Detect which cell encompasses the target text, then output its [x, y] center coordinate. 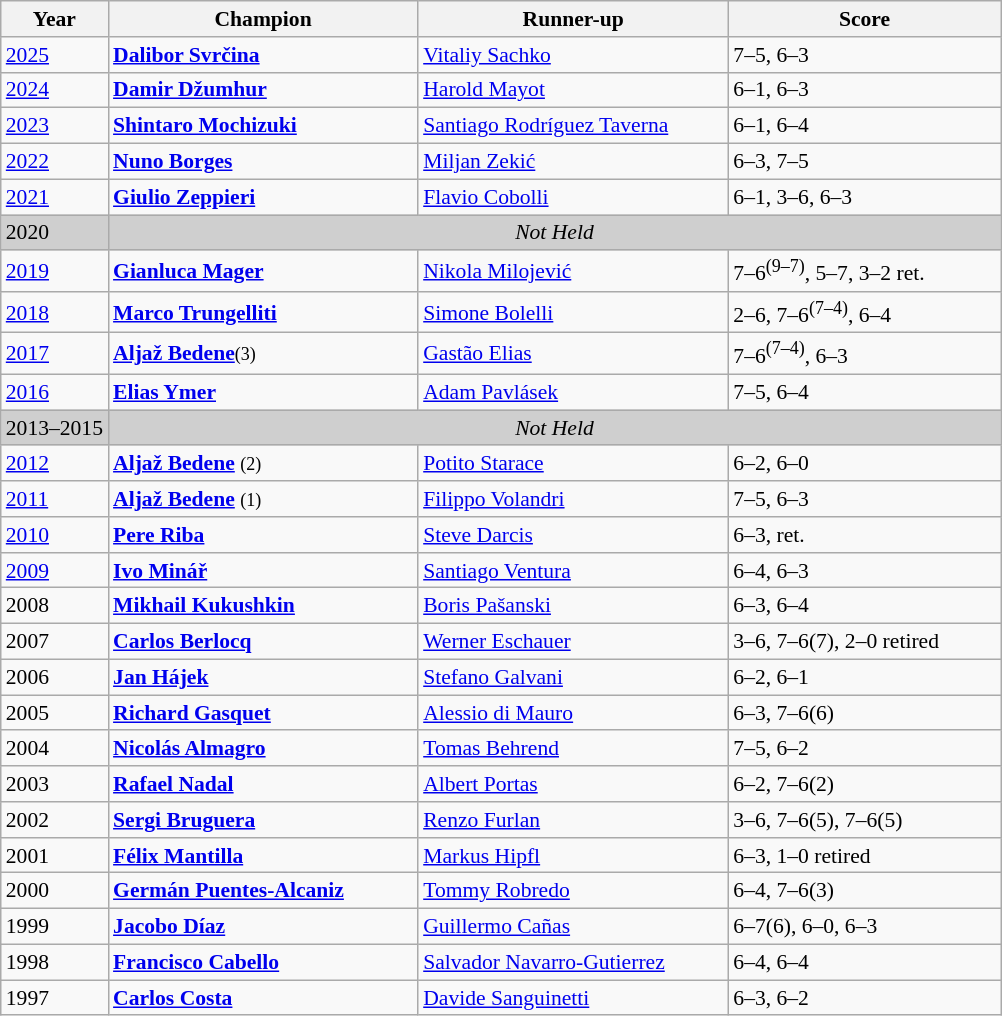
Mikhail Kukushkin [263, 606]
Harold Mayot [573, 90]
Champion [263, 19]
Francisco Cabello [263, 962]
Markus Hipfl [573, 856]
2005 [54, 713]
Ivo Minář [263, 571]
1997 [54, 998]
7–5, 6–2 [864, 749]
2021 [54, 197]
Runner-up [573, 19]
2022 [54, 162]
Carlos Berlocq [263, 642]
6–7(6), 6–0, 6–3 [864, 927]
6–2, 6–0 [864, 464]
2012 [54, 464]
6–1, 6–3 [864, 90]
Miljan Zekić [573, 162]
6–4, 6–4 [864, 962]
7–6(9–7), 5–7, 3–2 ret. [864, 272]
2009 [54, 571]
Carlos Costa [263, 998]
Davide Sanguinetti [573, 998]
2023 [54, 126]
Marco Trungelliti [263, 312]
2011 [54, 499]
Guillermo Cañas [573, 927]
6–4, 7–6(3) [864, 891]
Aljaž Bedene (1) [263, 499]
Boris Pašanski [573, 606]
Shintaro Mochizuki [263, 126]
2025 [54, 55]
6–2, 6–1 [864, 677]
Year [54, 19]
Steve Darcis [573, 535]
Jan Hájek [263, 677]
Adam Pavlásek [573, 392]
2001 [54, 856]
Werner Eschauer [573, 642]
2019 [54, 272]
2018 [54, 312]
Gianluca Mager [263, 272]
6–3, 1–0 retired [864, 856]
1998 [54, 962]
2000 [54, 891]
2013–2015 [54, 428]
Félix Mantilla [263, 856]
2–6, 7–6(7–4), 6–4 [864, 312]
2007 [54, 642]
6–3, 7–6(6) [864, 713]
2004 [54, 749]
Tommy Robredo [573, 891]
Filippo Volandri [573, 499]
6–3, 6–2 [864, 998]
1999 [54, 927]
6–1, 3–6, 6–3 [864, 197]
Damir Džumhur [263, 90]
Stefano Galvani [573, 677]
Gastão Elias [573, 354]
Germán Puentes-Alcaniz [263, 891]
6–3, 6–4 [864, 606]
Elias Ymer [263, 392]
7–5, 6–4 [864, 392]
2010 [54, 535]
Richard Gasquet [263, 713]
Score [864, 19]
Albert Portas [573, 784]
2006 [54, 677]
6–2, 7–6(2) [864, 784]
Tomas Behrend [573, 749]
Renzo Furlan [573, 820]
Vitaliy Sachko [573, 55]
2024 [54, 90]
Nicolás Almagro [263, 749]
2003 [54, 784]
Aljaž Bedene(3) [263, 354]
2020 [54, 233]
3–6, 7–6(7), 2–0 retired [864, 642]
Dalibor Svrčina [263, 55]
6–3, 7–5 [864, 162]
Jacobo Díaz [263, 927]
Nuno Borges [263, 162]
2017 [54, 354]
Santiago Rodríguez Taverna [573, 126]
Salvador Navarro-Gutierrez [573, 962]
Giulio Zeppieri [263, 197]
6–3, ret. [864, 535]
Nikola Milojević [573, 272]
7–6(7–4), 6–3 [864, 354]
Santiago Ventura [573, 571]
2008 [54, 606]
6–1, 6–4 [864, 126]
2016 [54, 392]
6–4, 6–3 [864, 571]
Aljaž Bedene (2) [263, 464]
2002 [54, 820]
Sergi Bruguera [263, 820]
3–6, 7–6(5), 7–6(5) [864, 820]
Flavio Cobolli [573, 197]
Alessio di Mauro [573, 713]
Simone Bolelli [573, 312]
Pere Riba [263, 535]
Potito Starace [573, 464]
Rafael Nadal [263, 784]
